Search for the cell housing the specified text and yield its [x, y] center coordinate. 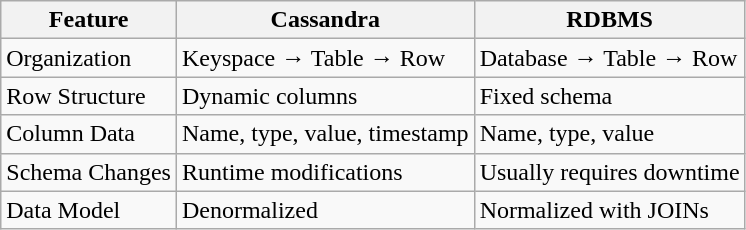
Keyspace → Table → Row [325, 58]
Feature [89, 20]
Cassandra [325, 20]
Organization [89, 58]
Runtime modifications [325, 172]
Denormalized [325, 210]
Data Model [89, 210]
Name, type, value [610, 134]
Column Data [89, 134]
Dynamic columns [325, 96]
RDBMS [610, 20]
Usually requires downtime [610, 172]
Name, type, value, timestamp [325, 134]
Schema Changes [89, 172]
Database → Table → Row [610, 58]
Normalized with JOINs [610, 210]
Row Structure [89, 96]
Fixed schema [610, 96]
